Output the (x, y) coordinate of the center of the cell containing the given text.  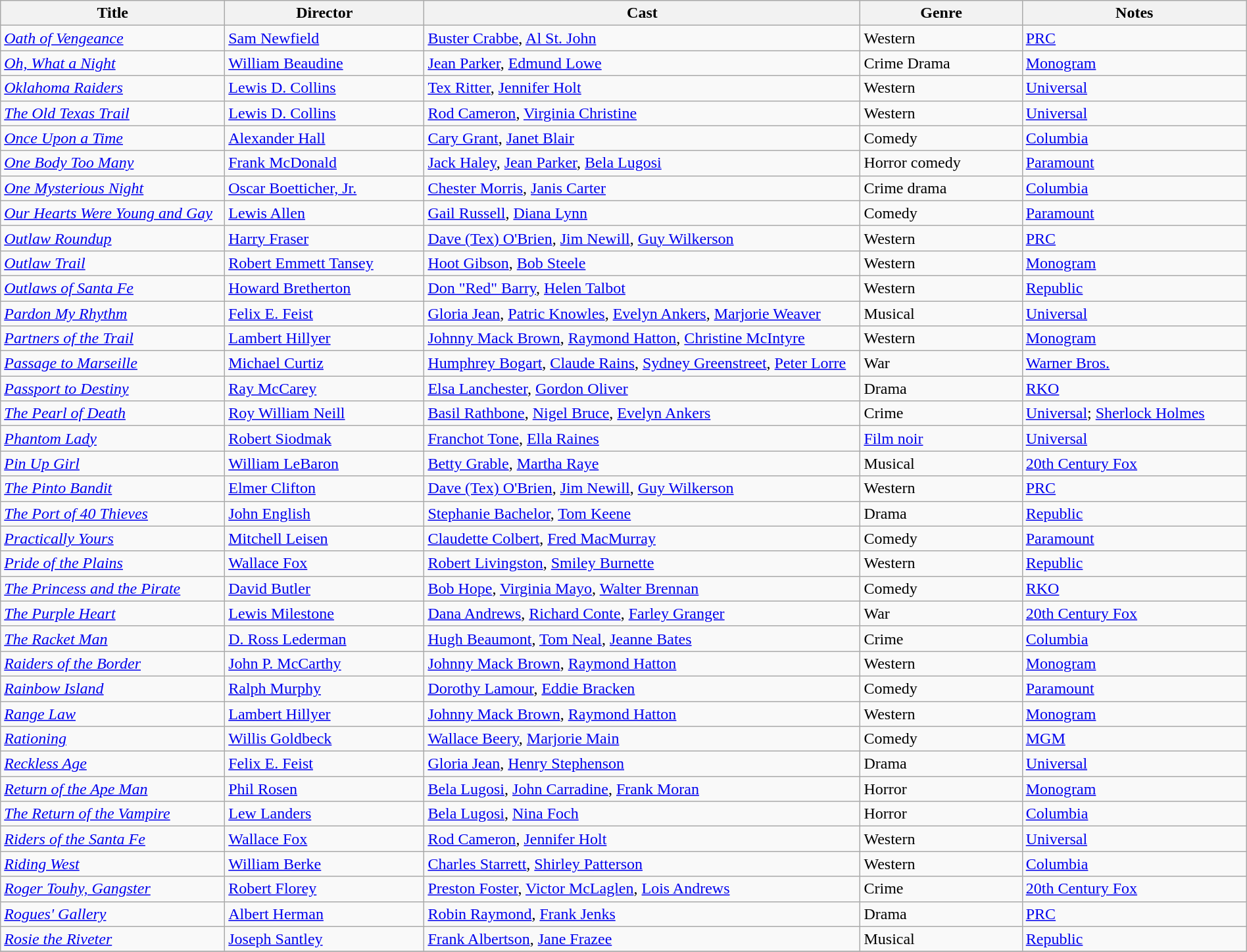
Cast (642, 13)
Claudette Colbert, Fred MacMurray (642, 538)
Oklahoma Raiders (113, 88)
John English (325, 513)
Pardon My Rhythm (113, 314)
Outlaws of Santa Fe (113, 288)
The Return of the Vampire (113, 814)
Wallace Beery, Marjorie Main (642, 739)
Warner Bros. (1134, 364)
Hugh Beaumont, Tom Neal, Jeanne Bates (642, 638)
Albert Herman (325, 914)
John P. McCarthy (325, 663)
Title (113, 13)
Elsa Lanchester, Gordon Oliver (642, 389)
Pride of the Plains (113, 563)
Rogues' Gallery (113, 914)
Once Upon a Time (113, 138)
One Body Too Many (113, 163)
Buster Crabbe, Al St. John (642, 38)
Roger Touhy, Gangster (113, 889)
Raiders of the Border (113, 663)
Gloria Jean, Henry Stephenson (642, 764)
Crime Drama (941, 63)
Robert Siodmak (325, 439)
Phantom Lady (113, 439)
Ralph Murphy (325, 688)
Basil Rathbone, Nigel Bruce, Evelyn Ankers (642, 414)
Outlaw Roundup (113, 238)
D. Ross Lederman (325, 638)
Oscar Boetticher, Jr. (325, 188)
Robert Livingston, Smiley Burnette (642, 563)
Bela Lugosi, Nina Foch (642, 814)
Betty Grable, Martha Raye (642, 464)
Chester Morris, Janis Carter (642, 188)
Hoot Gibson, Bob Steele (642, 263)
Universal; Sherlock Holmes (1134, 414)
Lew Landers (325, 814)
Don "Red" Barry, Helen Talbot (642, 288)
The Pearl of Death (113, 414)
Genre (941, 13)
Gloria Jean, Patric Knowles, Evelyn Ankers, Marjorie Weaver (642, 314)
Rod Cameron, Jennifer Holt (642, 839)
Reckless Age (113, 764)
Charles Starrett, Shirley Patterson (642, 864)
Willis Goldbeck (325, 739)
Joseph Santley (325, 939)
The Purple Heart (113, 613)
Franchot Tone, Ella Raines (642, 439)
William LeBaron (325, 464)
Range Law (113, 713)
Robert Florey (325, 889)
Frank McDonald (325, 163)
The Racket Man (113, 638)
Robert Emmett Tansey (325, 263)
Gail Russell, Diana Lynn (642, 213)
Frank Albertson, Jane Frazee (642, 939)
Jack Haley, Jean Parker, Bela Lugosi (642, 163)
Bob Hope, Virginia Mayo, Walter Brennan (642, 588)
Cary Grant, Janet Blair (642, 138)
Rainbow Island (113, 688)
Preston Foster, Victor McLaglen, Lois Andrews (642, 889)
Pin Up Girl (113, 464)
Director (325, 13)
Return of the Ape Man (113, 789)
Rosie the Riveter (113, 939)
The Old Texas Trail (113, 113)
One Mysterious Night (113, 188)
Our Hearts Were Young and Gay (113, 213)
The Princess and the Pirate (113, 588)
Elmer Clifton (325, 488)
Robin Raymond, Frank Jenks (642, 914)
Outlaw Trail (113, 263)
Horror comedy (941, 163)
Ray McCarey (325, 389)
Notes (1134, 13)
Bela Lugosi, John Carradine, Frank Moran (642, 789)
Dorothy Lamour, Eddie Bracken (642, 688)
Partners of the Trail (113, 339)
Practically Yours (113, 538)
Dana Andrews, Richard Conte, Farley Granger (642, 613)
William Berke (325, 864)
Johnny Mack Brown, Raymond Hatton, Christine McIntyre (642, 339)
Alexander Hall (325, 138)
MGM (1134, 739)
Rationing (113, 739)
Mitchell Leisen (325, 538)
Crime drama (941, 188)
William Beaudine (325, 63)
Roy William Neill (325, 414)
Sam Newfield (325, 38)
Lewis Allen (325, 213)
The Pinto Bandit (113, 488)
Humphrey Bogart, Claude Rains, Sydney Greenstreet, Peter Lorre (642, 364)
Howard Bretherton (325, 288)
Tex Ritter, Jennifer Holt (642, 88)
Riders of the Santa Fe (113, 839)
Rod Cameron, Virginia Christine (642, 113)
David Butler (325, 588)
Michael Curtiz (325, 364)
Lewis Milestone (325, 613)
Harry Fraser (325, 238)
Film noir (941, 439)
Jean Parker, Edmund Lowe (642, 63)
Passage to Marseille (113, 364)
The Port of 40 Thieves (113, 513)
Stephanie Bachelor, Tom Keene (642, 513)
Phil Rosen (325, 789)
Passport to Destiny (113, 389)
Riding West (113, 864)
Oh, What a Night (113, 63)
Oath of Vengeance (113, 38)
